Return [X, Y] of the center of cell containing provided text 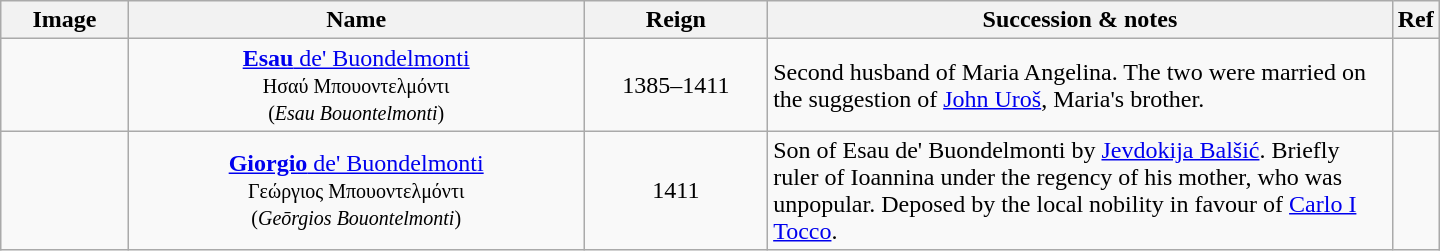
Succession & notes [1080, 20]
Name [356, 20]
Giorgio de' BuondelmontiΓεώργιος Μπουοντελμόντι(Geōrgios Bouontelmonti) [356, 190]
Reign [676, 20]
Esau de' BuondelmontiΗσαύ Μπουοντελμόντι(Esau Bouontelmonti) [356, 85]
Image [65, 20]
1411 [676, 190]
1385–1411 [676, 85]
Second husband of Maria Angelina. The two were married on the suggestion of John Uroš, Maria's brother. [1080, 85]
Ref [1416, 20]
